Search for the cell housing the specified text and yield its [X, Y] center coordinate. 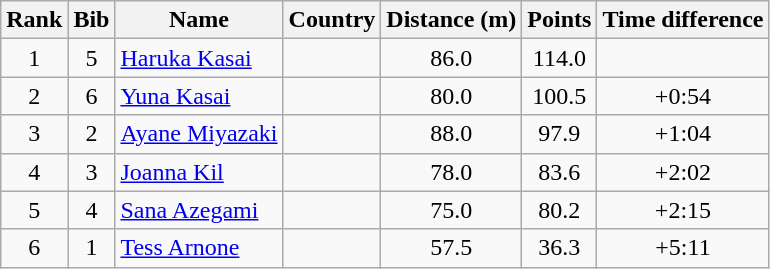
+5:11 [683, 248]
Yuna Kasai [199, 96]
Distance (m) [452, 20]
Time difference [683, 20]
Bib [92, 20]
97.9 [560, 134]
57.5 [452, 248]
Tess Arnone [199, 248]
+2:15 [683, 210]
Haruka Kasai [199, 58]
100.5 [560, 96]
+2:02 [683, 172]
86.0 [452, 58]
80.2 [560, 210]
88.0 [452, 134]
+1:04 [683, 134]
Joanna Kil [199, 172]
Rank [34, 20]
114.0 [560, 58]
78.0 [452, 172]
36.3 [560, 248]
+0:54 [683, 96]
83.6 [560, 172]
Points [560, 20]
Ayane Miyazaki [199, 134]
Country [332, 20]
Sana Azegami [199, 210]
80.0 [452, 96]
Name [199, 20]
75.0 [452, 210]
